Extract the (X, Y) coordinate from the center of the cell holding the provided text.  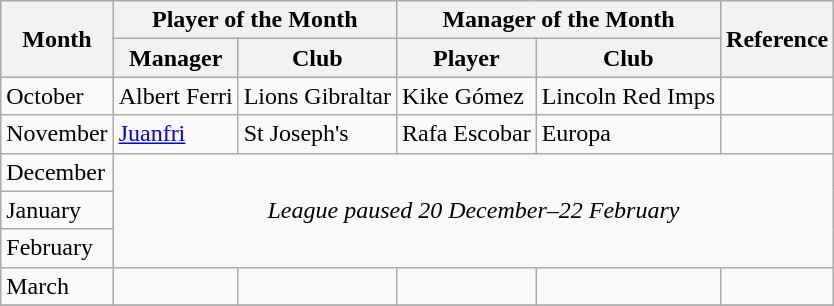
March (57, 286)
St Joseph's (317, 134)
League paused 20 December–22 February (474, 210)
February (57, 248)
January (57, 210)
Kike Gómez (467, 96)
October (57, 96)
Juanfri (176, 134)
Reference (778, 39)
November (57, 134)
Manager (176, 58)
Player (467, 58)
Manager of the Month (559, 20)
December (57, 172)
Europa (628, 134)
Player of the Month (254, 20)
Albert Ferri (176, 96)
Lincoln Red Imps (628, 96)
Rafa Escobar (467, 134)
Lions Gibraltar (317, 96)
Month (57, 39)
